Detect which cell encompasses the target text, then output its (x, y) center coordinate. 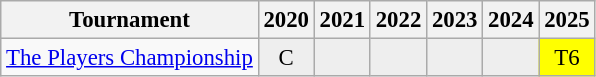
T6 (567, 58)
The Players Championship (130, 58)
2025 (567, 20)
C (286, 58)
2023 (455, 20)
2021 (342, 20)
Tournament (130, 20)
2024 (511, 20)
2022 (398, 20)
2020 (286, 20)
